Scan for the cell matching the given text and deliver its [X, Y] coordinate at center. 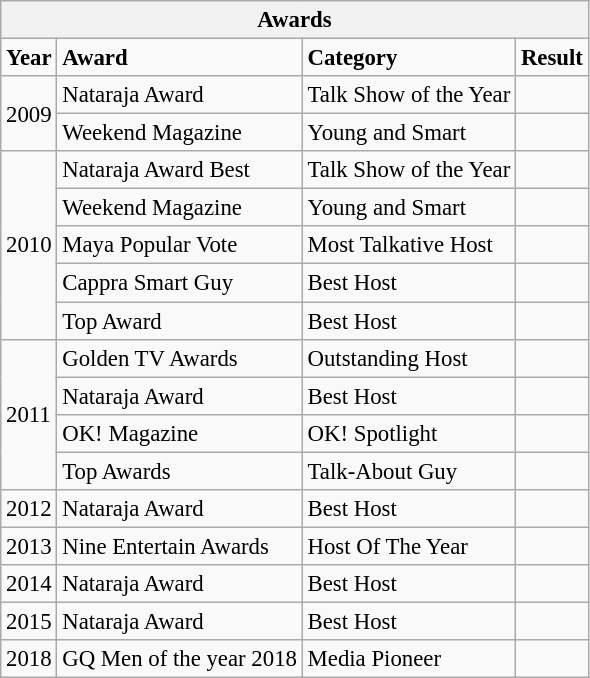
2012 [29, 509]
Awards [294, 20]
OK! Spotlight [408, 433]
2013 [29, 546]
Category [408, 58]
GQ Men of the year 2018 [180, 659]
Result [552, 58]
Award [180, 58]
Year [29, 58]
Talk-About Guy [408, 471]
Top Awards [180, 471]
2010 [29, 245]
Cappra Smart Guy [180, 283]
2015 [29, 621]
Nine Entertain Awards [180, 546]
Outstanding Host [408, 358]
OK! Magazine [180, 433]
Maya Popular Vote [180, 245]
Nataraja Award Best [180, 170]
2014 [29, 584]
2011 [29, 414]
2009 [29, 114]
Top Award [180, 321]
2018 [29, 659]
Media Pioneer [408, 659]
Host Of The Year [408, 546]
Golden TV Awards [180, 358]
Most Talkative Host [408, 245]
